From the cell containing the given text, extract its center point as (X, Y) coordinate. 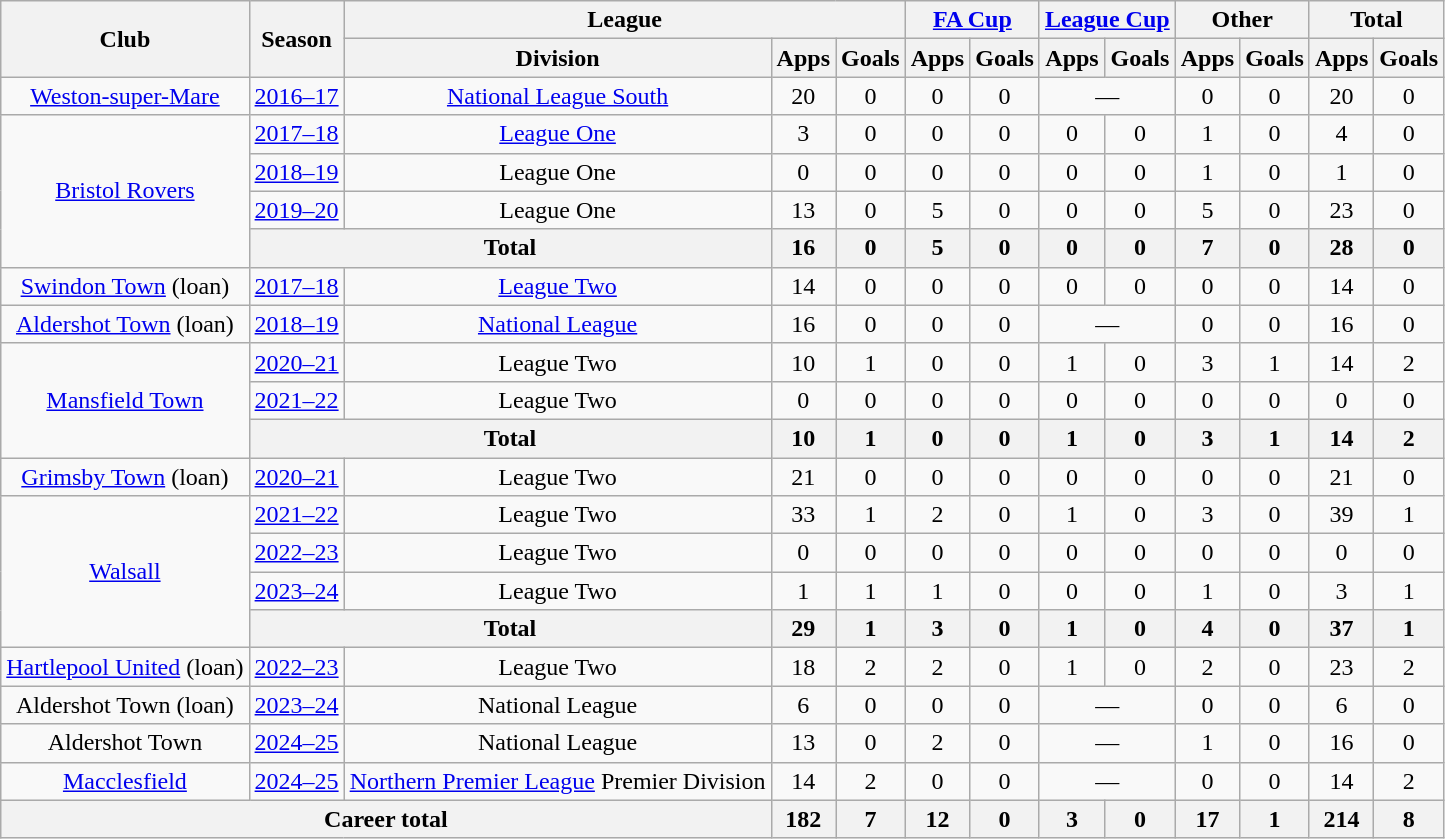
17 (1207, 819)
37 (1341, 629)
18 (803, 667)
28 (1341, 248)
Grimsby Town (loan) (125, 477)
Aldershot Town (125, 743)
182 (803, 819)
League Cup (1107, 20)
33 (803, 515)
2019–20 (296, 210)
Club (125, 39)
Other (1242, 20)
Northern Premier League Premier Division (558, 781)
Division (558, 58)
National League South (558, 96)
Mansfield Town (125, 400)
214 (1341, 819)
Weston-super-Mare (125, 96)
Bristol Rovers (125, 191)
29 (803, 629)
Hartlepool United (loan) (125, 667)
8 (1409, 819)
Career total (386, 819)
League (624, 20)
12 (937, 819)
FA Cup (972, 20)
Swindon Town (loan) (125, 286)
Macclesfield (125, 781)
39 (1341, 515)
Season (296, 39)
2016–17 (296, 96)
Walsall (125, 572)
